Return the (x, y) coordinate for the center point of the cell that contains the specified text.  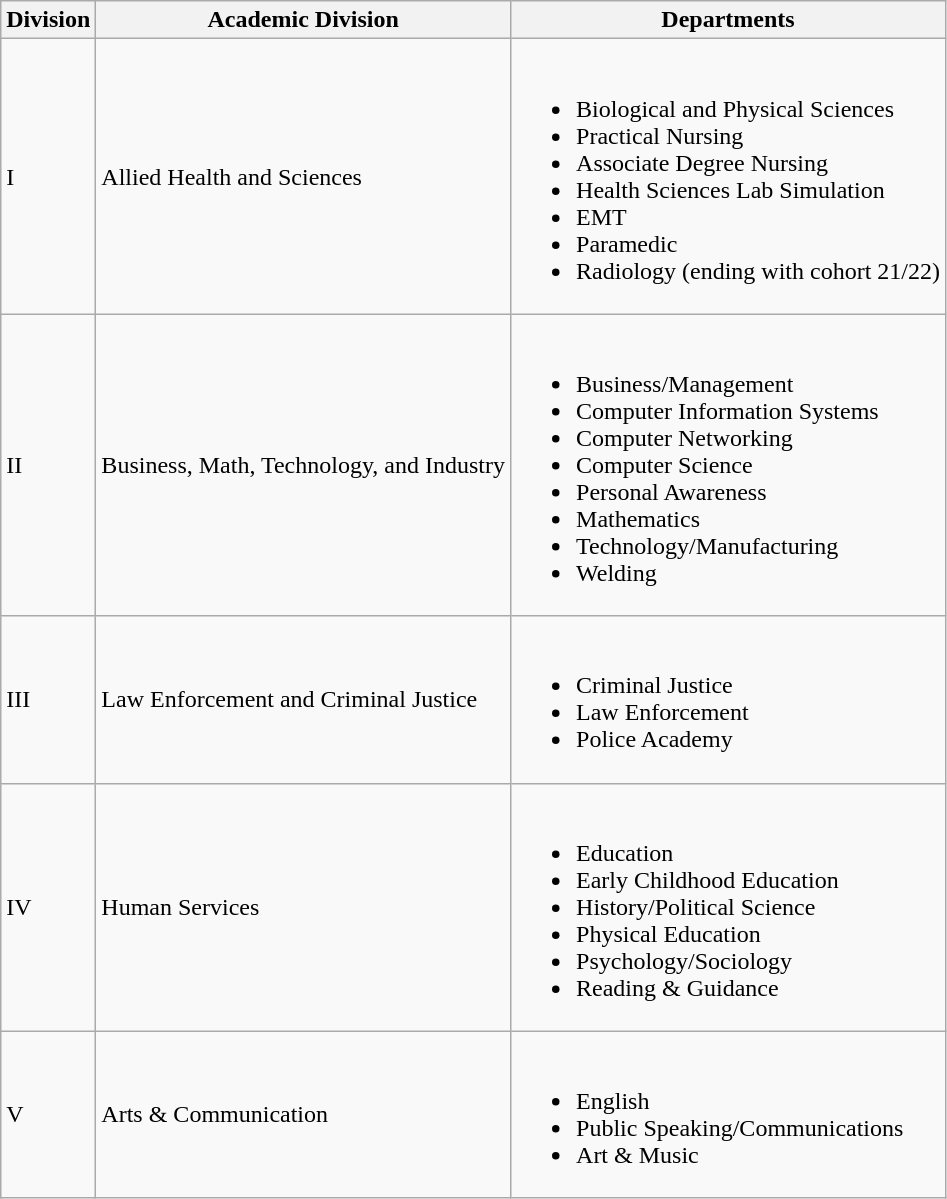
III (48, 700)
EducationEarly Childhood EducationHistory/Political SciencePhysical EducationPsychology/SociologyReading & Guidance (728, 907)
II (48, 465)
Law Enforcement and Criminal Justice (304, 700)
Business/ManagementComputer Information SystemsComputer NetworkingComputer SciencePersonal AwarenessMathematicsTechnology/ManufacturingWelding (728, 465)
Academic Division (304, 20)
Division (48, 20)
Human Services (304, 907)
V (48, 1114)
I (48, 176)
Arts & Communication (304, 1114)
Allied Health and Sciences (304, 176)
EnglishPublic Speaking/CommunicationsArt & Music (728, 1114)
Departments (728, 20)
Business, Math, Technology, and Industry (304, 465)
Criminal JusticeLaw EnforcementPolice Academy (728, 700)
IV (48, 907)
